From the cell containing the given text, extract its center point as [X, Y] coordinate. 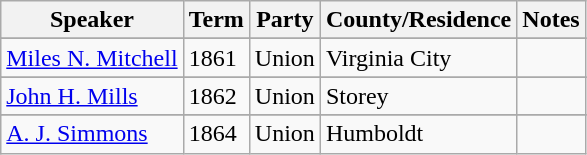
Humboldt [418, 134]
1864 [216, 134]
County/Residence [418, 20]
Miles N. Mitchell [92, 58]
Notes [551, 20]
1861 [216, 58]
A. J. Simmons [92, 134]
Virginia City [418, 58]
Storey [418, 96]
Party [284, 20]
1862 [216, 96]
John H. Mills [92, 96]
Speaker [92, 20]
Term [216, 20]
